Extract the (x, y) coordinate from the center of the cell holding the provided text.  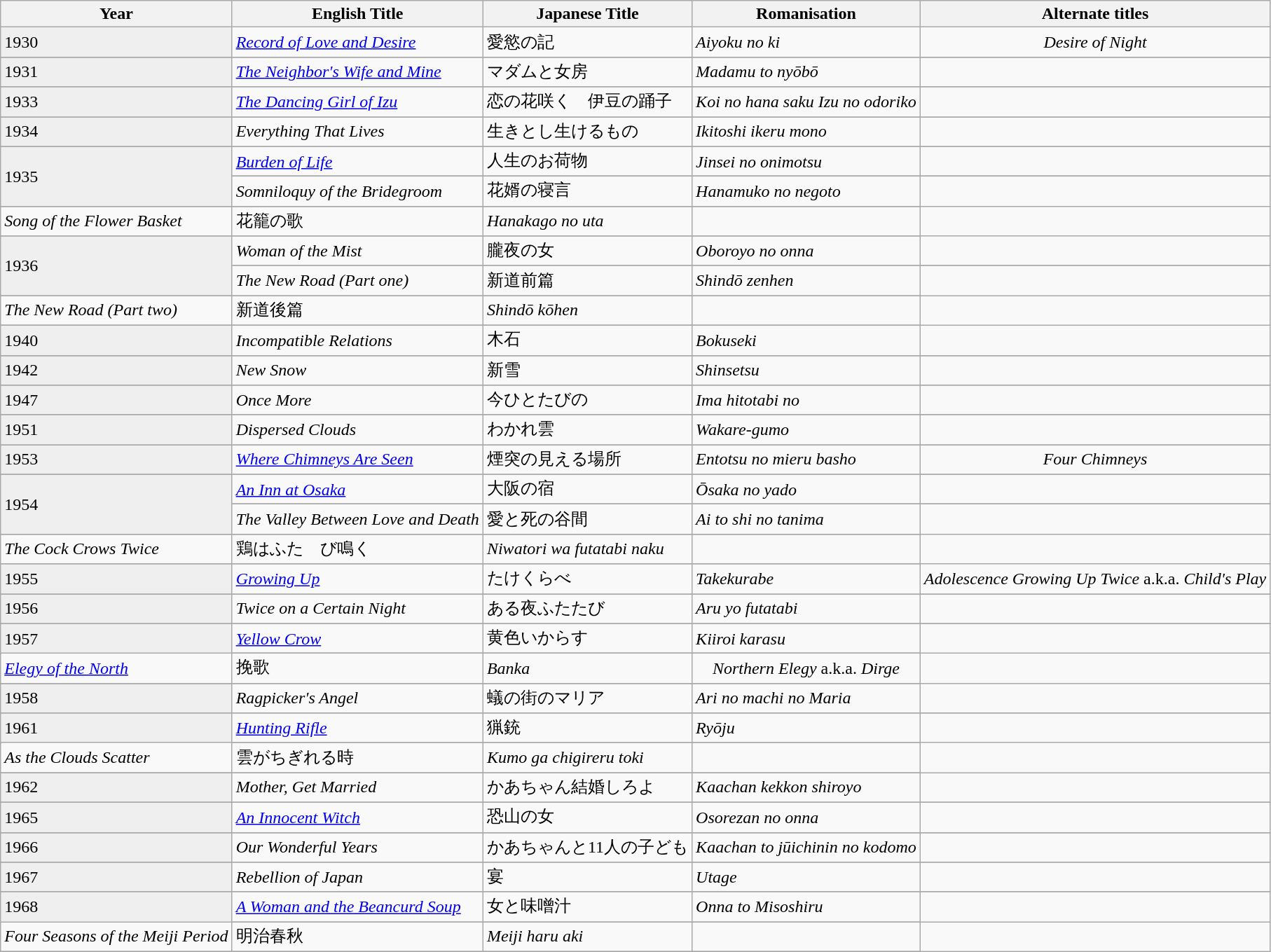
1954 (116, 504)
English Title (357, 14)
Wakare-gumo (806, 430)
Koi no hana saku Izu no odoriko (806, 102)
1966 (116, 848)
Dispersed Clouds (357, 430)
今ひとたびの (587, 401)
朧夜の女 (587, 251)
マダムと女房 (587, 71)
1953 (116, 460)
Madamu to nyōbō (806, 71)
Burden of Life (357, 161)
Ōsaka no yado (806, 489)
The Neighbor's Wife and Mine (357, 71)
木石 (587, 340)
宴 (587, 877)
明治春秋 (357, 937)
Song of the Flower Basket (116, 221)
1955 (116, 579)
An Inn at Osaka (357, 489)
1935 (116, 177)
雲がちぎれる時 (357, 758)
Adolescence Growing Up Twice a.k.a. Child's Play (1094, 579)
1947 (116, 401)
1962 (116, 787)
Ryōju (806, 729)
1957 (116, 639)
生きとし生けるもの (587, 132)
恐山の女 (587, 817)
As the Clouds Scatter (116, 758)
Aiyoku no ki (806, 42)
愛慾の記 (587, 42)
Banka (587, 668)
The Dancing Girl of Izu (357, 102)
Once More (357, 401)
Ikitoshi ikeru mono (806, 132)
1934 (116, 132)
たけくらべ (587, 579)
猟銃 (587, 729)
煙突の見える場所 (587, 460)
Elegy of the North (116, 668)
黄色いからす (587, 639)
1933 (116, 102)
Meiji haru aki (587, 937)
An Innocent Witch (357, 817)
恋の花咲く 伊豆の踊子 (587, 102)
Desire of Night (1094, 42)
鶏はふたゝび鳴く (357, 549)
1956 (116, 609)
花婿の寝言 (587, 192)
かあちゃんと11人の子ども (587, 848)
Bokuseki (806, 340)
Japanese Title (587, 14)
Entotsu no mieru basho (806, 460)
Kumo ga chigireru toki (587, 758)
New Snow (357, 370)
Takekurabe (806, 579)
Ima hitotabi no (806, 401)
ある夜ふたたび (587, 609)
Somniloquy of the Bridegroom (357, 192)
Hunting Rifle (357, 729)
Ai to shi no tanima (806, 520)
蟻の街のマリア (587, 698)
Shindō zenhen (806, 280)
Incompatible Relations (357, 340)
1951 (116, 430)
わかれ雲 (587, 430)
Niwatori wa futatabi naku (587, 549)
Onna to Misoshiru (806, 906)
1967 (116, 877)
A Woman and the Beancurd Soup (357, 906)
Aru yo futatabi (806, 609)
Oboroyo no onna (806, 251)
かあちゃん結婚しろよ (587, 787)
The Valley Between Love and Death (357, 520)
大阪の宿 (587, 489)
Everything That Lives (357, 132)
Kaachan to jūichinin no kodomo (806, 848)
Osorezan no onna (806, 817)
1931 (116, 71)
Mother, Get Married (357, 787)
The Cock Crows Twice (116, 549)
新雪 (587, 370)
The New Road (Part two) (116, 311)
Northern Elegy a.k.a. Dirge (806, 668)
1965 (116, 817)
Record of Love and Desire (357, 42)
Where Chimneys Are Seen (357, 460)
愛と死の谷間 (587, 520)
Shinsetsu (806, 370)
1936 (116, 266)
Year (116, 14)
Our Wonderful Years (357, 848)
人生のお荷物 (587, 161)
Kaachan kekkon shiroyo (806, 787)
新道前篇 (587, 280)
1961 (116, 729)
Hanakago no uta (587, 221)
1968 (116, 906)
1930 (116, 42)
Shindō kōhen (587, 311)
新道後篇 (357, 311)
Woman of the Mist (357, 251)
Yellow Crow (357, 639)
挽歌 (357, 668)
Hanamuko no negoto (806, 192)
女と味噌汁 (587, 906)
The New Road (Part one) (357, 280)
Growing Up (357, 579)
1940 (116, 340)
Rebellion of Japan (357, 877)
Kiiroi karasu (806, 639)
Twice on a Certain Night (357, 609)
Four Seasons of the Meiji Period (116, 937)
1958 (116, 698)
1942 (116, 370)
Romanisation (806, 14)
花籠の歌 (357, 221)
Ragpicker's Angel (357, 698)
Ari no machi no Maria (806, 698)
Alternate titles (1094, 14)
Utage (806, 877)
Four Chimneys (1094, 460)
Jinsei no onimotsu (806, 161)
